Output the (x, y) coordinate of the center of the cell containing the given text.  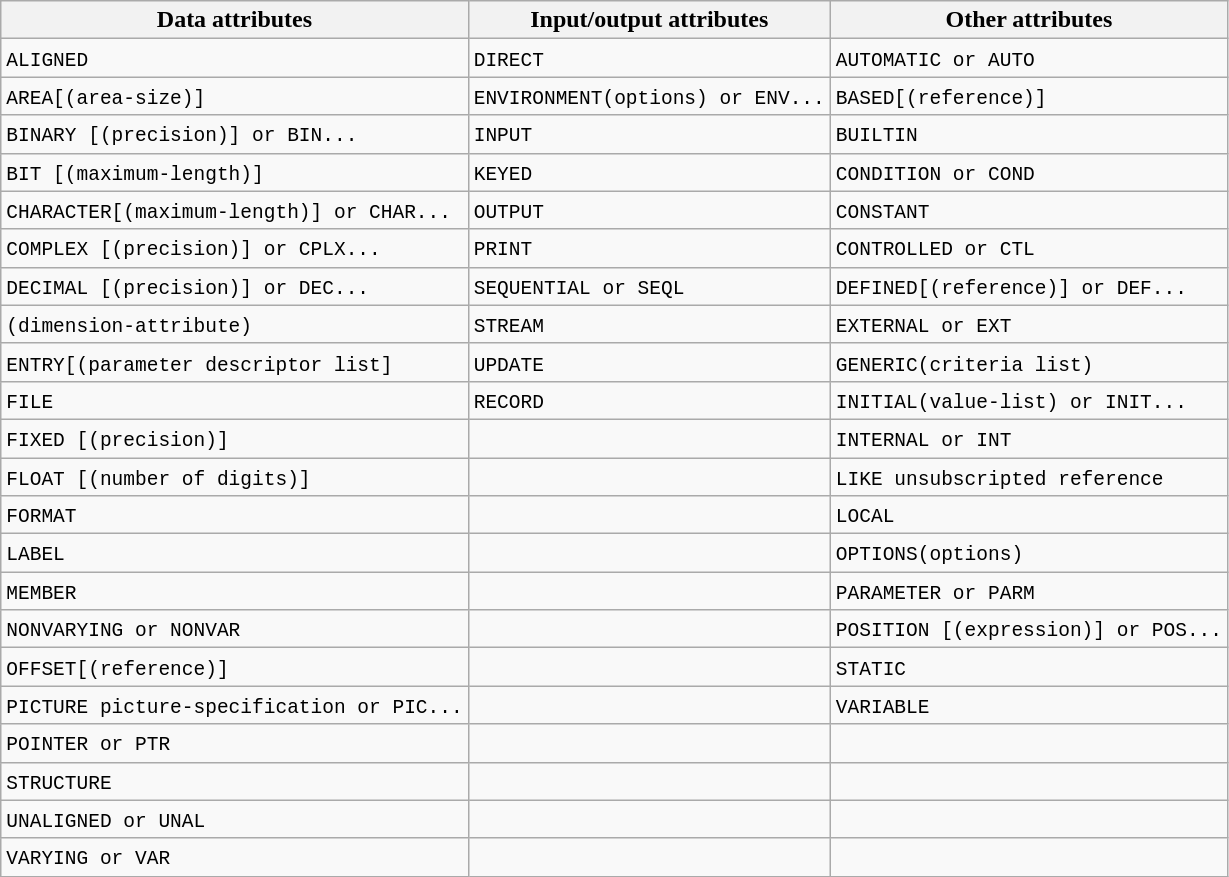
AREA[(area-size)] (234, 96)
GENERIC(criteria list) (1028, 362)
FORMAT (234, 515)
BASED[(reference)] (1028, 96)
ENVIRONMENT(options) or ENV... (649, 96)
SEQUENTIAL or SEQL (649, 286)
INITIAL(value-list) or INIT... (1028, 400)
Input/output attributes (649, 20)
FLOAT [(number of digits)] (234, 477)
UPDATE (649, 362)
DECIMAL [(precision)] or DEC... (234, 286)
ALIGNED (234, 58)
RECORD (649, 400)
CHARACTER[(maximum-length)] or CHAR... (234, 210)
EXTERNAL or EXT (1028, 324)
COMPLEX [(precision)] or CPLX... (234, 248)
VARYING or VAR (234, 857)
LABEL (234, 553)
CONSTANT (1028, 210)
OPTIONS(options) (1028, 553)
INTERNAL or INT (1028, 438)
INPUT (649, 134)
CONDITION or COND (1028, 172)
LIKE unsubscripted reference (1028, 477)
VARIABLE (1028, 705)
PICTURE picture-specification or PIC... (234, 705)
PRINT (649, 248)
CONTROLLED or CTL (1028, 248)
POINTER or PTR (234, 743)
ENTRY[(parameter descriptor list] (234, 362)
FILE (234, 400)
DEFINED[(reference)] or DEF... (1028, 286)
FIXED [(precision)] (234, 438)
Other attributes (1028, 20)
PARAMETER or PARM (1028, 591)
STATIC (1028, 667)
BINARY [(precision)] or BIN... (234, 134)
OUTPUT (649, 210)
POSITION [(expression)] or POS... (1028, 629)
Data attributes (234, 20)
(dimension-attribute) (234, 324)
KEYED (649, 172)
NONVARYING or NONVAR (234, 629)
OFFSET[(reference)] (234, 667)
DIRECT (649, 58)
STREAM (649, 324)
BIT [(maximum-length)] (234, 172)
UNALIGNED or UNAL (234, 819)
LOCAL (1028, 515)
STRUCTURE (234, 781)
MEMBER (234, 591)
BUILTIN (1028, 134)
AUTOMATIC or AUTO (1028, 58)
